Detect which cell encompasses the target text, then output its [x, y] center coordinate. 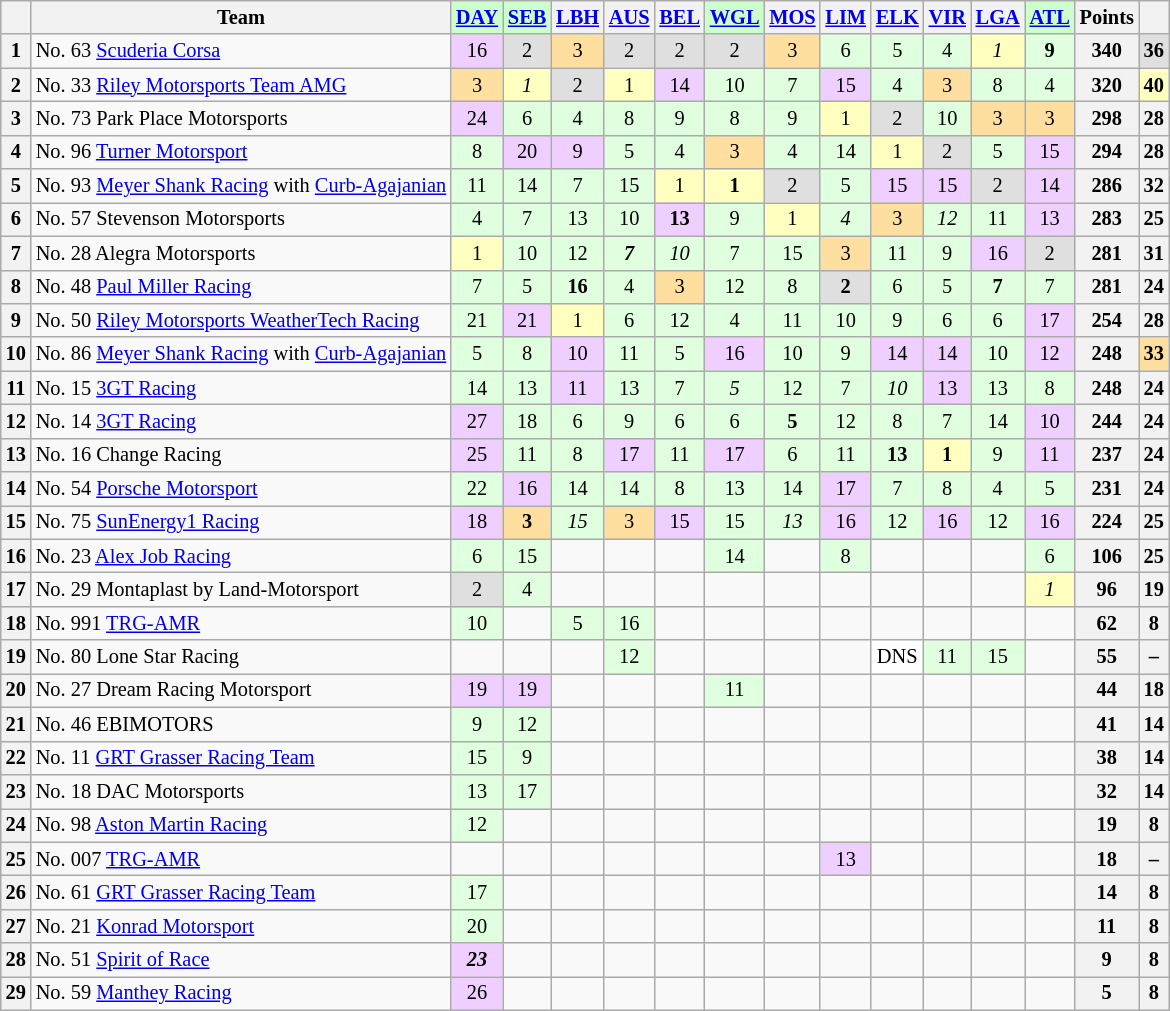
40 [1154, 85]
No. 11 GRT Grasser Racing Team [241, 758]
320 [1107, 85]
106 [1107, 556]
No. 93 Meyer Shank Racing with Curb-Agajanian [241, 186]
No. 98 Aston Martin Racing [241, 825]
LGA [998, 17]
DNS [898, 657]
244 [1107, 421]
No. 59 Manthey Racing [241, 993]
No. 51 Spirit of Race [241, 960]
231 [1107, 489]
WGL [735, 17]
224 [1107, 522]
No. 80 Lone Star Racing [241, 657]
No. 21 Konrad Motorsport [241, 926]
55 [1107, 657]
No. 29 Montaplast by Land-Motorsport [241, 589]
62 [1107, 623]
286 [1107, 186]
41 [1107, 724]
DAY [477, 17]
44 [1107, 690]
No. 50 Riley Motorsports WeatherTech Racing [241, 320]
No. 16 Change Racing [241, 455]
No. 28 Alegra Motorsports [241, 253]
298 [1107, 118]
38 [1107, 758]
No. 33 Riley Motorsports Team AMG [241, 85]
96 [1107, 589]
No. 86 Meyer Shank Racing with Curb-Agajanian [241, 354]
29 [16, 993]
Team [241, 17]
254 [1107, 320]
No. 46 EBIMOTORS [241, 724]
VIR [948, 17]
BEL [679, 17]
283 [1107, 219]
No. 63 Scuderia Corsa [241, 51]
No. 57 Stevenson Motorsports [241, 219]
MOS [792, 17]
ELK [898, 17]
33 [1154, 354]
31 [1154, 253]
No. 61 GRT Grasser Racing Team [241, 892]
Points [1107, 17]
No. 96 Turner Motorsport [241, 152]
36 [1154, 51]
LIM [845, 17]
237 [1107, 455]
LBH [578, 17]
No. 27 Dream Racing Motorsport [241, 690]
No. 18 DAC Motorsports [241, 791]
No. 54 Porsche Motorsport [241, 489]
ATL [1050, 17]
340 [1107, 51]
No. 14 3GT Racing [241, 421]
No. 75 SunEnergy1 Racing [241, 522]
294 [1107, 152]
SEB [527, 17]
No. 48 Paul Miller Racing [241, 287]
No. 15 3GT Racing [241, 388]
No. 73 Park Place Motorsports [241, 118]
No. 007 TRG-AMR [241, 859]
No. 23 Alex Job Racing [241, 556]
No. 991 TRG-AMR [241, 623]
AUS [629, 17]
